Return [x, y] of the center of cell containing provided text 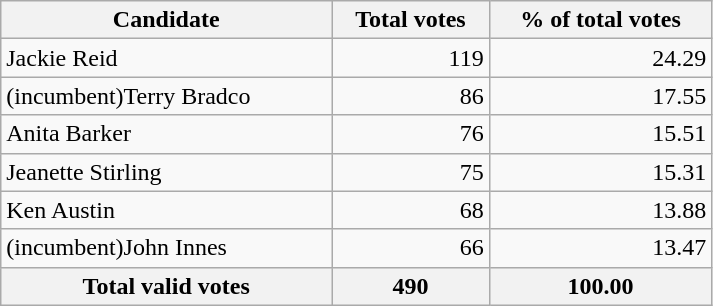
Candidate [166, 20]
490 [411, 286]
86 [411, 96]
76 [411, 134]
Jeanette Stirling [166, 172]
Jackie Reid [166, 58]
13.47 [600, 248]
(incumbent)Terry Bradco [166, 96]
Anita Barker [166, 134]
(incumbent)John Innes [166, 248]
Ken Austin [166, 210]
119 [411, 58]
% of total votes [600, 20]
68 [411, 210]
24.29 [600, 58]
15.31 [600, 172]
17.55 [600, 96]
100.00 [600, 286]
75 [411, 172]
Total votes [411, 20]
15.51 [600, 134]
Total valid votes [166, 286]
66 [411, 248]
13.88 [600, 210]
